Capture the cell that displays the provided text and extract its [x, y] central coordinate. 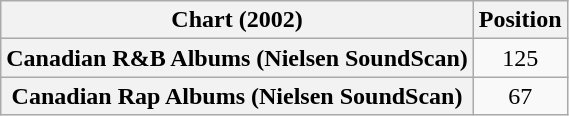
Canadian Rap Albums (Nielsen SoundScan) [238, 96]
Position [520, 20]
125 [520, 58]
67 [520, 96]
Canadian R&B Albums (Nielsen SoundScan) [238, 58]
Chart (2002) [238, 20]
